For the text-containing cell, return its midpoint in (x, y) coordinate format. 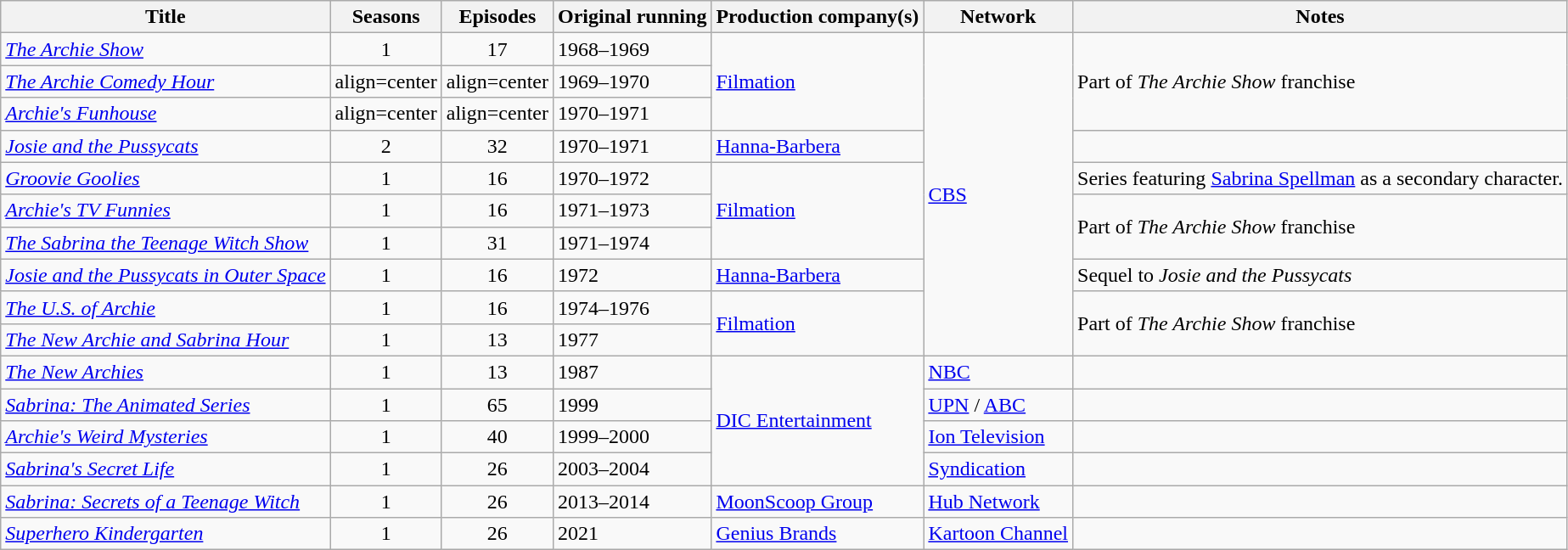
The New Archie and Sabrina Hour (166, 340)
1971–1974 (632, 243)
65 (497, 405)
CBS (998, 195)
Superhero Kindergarten (166, 534)
MoonScoop Group (818, 502)
Kartoon Channel (998, 534)
Episodes (497, 17)
17 (497, 49)
1999 (632, 405)
Sabrina: Secrets of a Teenage Witch (166, 502)
Archie's Weird Mysteries (166, 437)
Sequel to Josie and the Pussycats (1321, 275)
The Sabrina the Teenage Witch Show (166, 243)
Original running (632, 17)
Genius Brands (818, 534)
1970–1972 (632, 178)
The New Archies (166, 372)
Sabrina: The Animated Series (166, 405)
1974–1976 (632, 307)
Sabrina's Secret Life (166, 469)
Notes (1321, 17)
1969–1970 (632, 81)
2013–2014 (632, 502)
2003–2004 (632, 469)
Series featuring Sabrina Spellman as a secondary character. (1321, 178)
1987 (632, 372)
31 (497, 243)
Groovie Goolies (166, 178)
1972 (632, 275)
The U.S. of Archie (166, 307)
1999–2000 (632, 437)
40 (497, 437)
Seasons (385, 17)
UPN / ABC (998, 405)
The Archie Comedy Hour (166, 81)
DIC Entertainment (818, 420)
1971–1973 (632, 210)
2021 (632, 534)
Production company(s) (818, 17)
Archie's TV Funnies (166, 210)
2 (385, 146)
Syndication (998, 469)
Network (998, 17)
Hub Network (998, 502)
1968–1969 (632, 49)
Archie's Funhouse (166, 114)
Ion Television (998, 437)
Josie and the Pussycats (166, 146)
Title (166, 17)
NBC (998, 372)
32 (497, 146)
1977 (632, 340)
Josie and the Pussycats in Outer Space (166, 275)
The Archie Show (166, 49)
